Scan for the cell matching the given text and deliver its (x, y) coordinate at center. 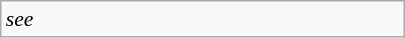
see (203, 19)
